Capture the cell that displays the provided text and extract its [x, y] central coordinate. 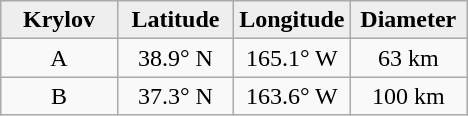
B [59, 96]
Diameter [408, 20]
37.3° N [175, 96]
100 km [408, 96]
Krylov [59, 20]
163.6° W [292, 96]
63 km [408, 58]
A [59, 58]
38.9° N [175, 58]
165.1° W [292, 58]
Longitude [292, 20]
Latitude [175, 20]
